Determine the [X, Y] coordinate at the center of the cell enclosing the given text.  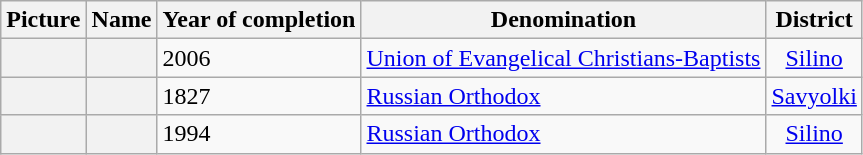
1994 [259, 134]
Savyolki [814, 96]
Denomination [564, 20]
District [814, 20]
1827 [259, 96]
Picture [44, 20]
Union of Evangelical Christians-Baptists [564, 58]
Name [122, 20]
Year of completion [259, 20]
2006 [259, 58]
